Identify which cell holds the provided text, then report its (x, y) central coordinate. 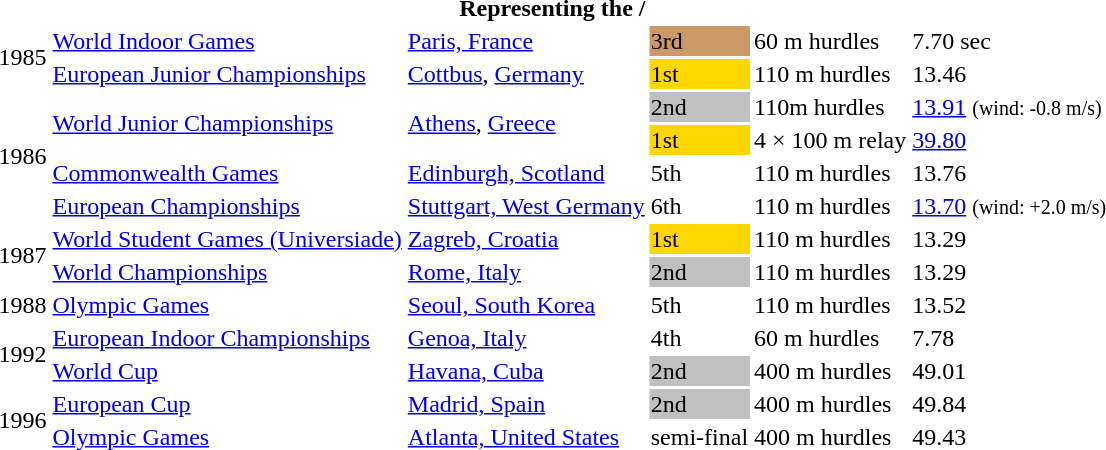
World Student Games (Universiade) (227, 239)
World Championships (227, 272)
Madrid, Spain (526, 404)
Zagreb, Croatia (526, 239)
6th (699, 206)
Cottbus, Germany (526, 74)
European Indoor Championships (227, 338)
World Cup (227, 371)
Commonwealth Games (227, 173)
3rd (699, 41)
Genoa, Italy (526, 338)
European Championships (227, 206)
Edinburgh, Scotland (526, 173)
World Junior Championships (227, 124)
Havana, Cuba (526, 371)
Rome, Italy (526, 272)
European Junior Championships (227, 74)
4th (699, 338)
Paris, France (526, 41)
4 × 100 m relay (830, 140)
European Cup (227, 404)
Athens, Greece (526, 124)
110m hurdles (830, 107)
Seoul, South Korea (526, 305)
World Indoor Games (227, 41)
Olympic Games (227, 305)
Stuttgart, West Germany (526, 206)
